From the cell containing the given text, extract its center point as (X, Y) coordinate. 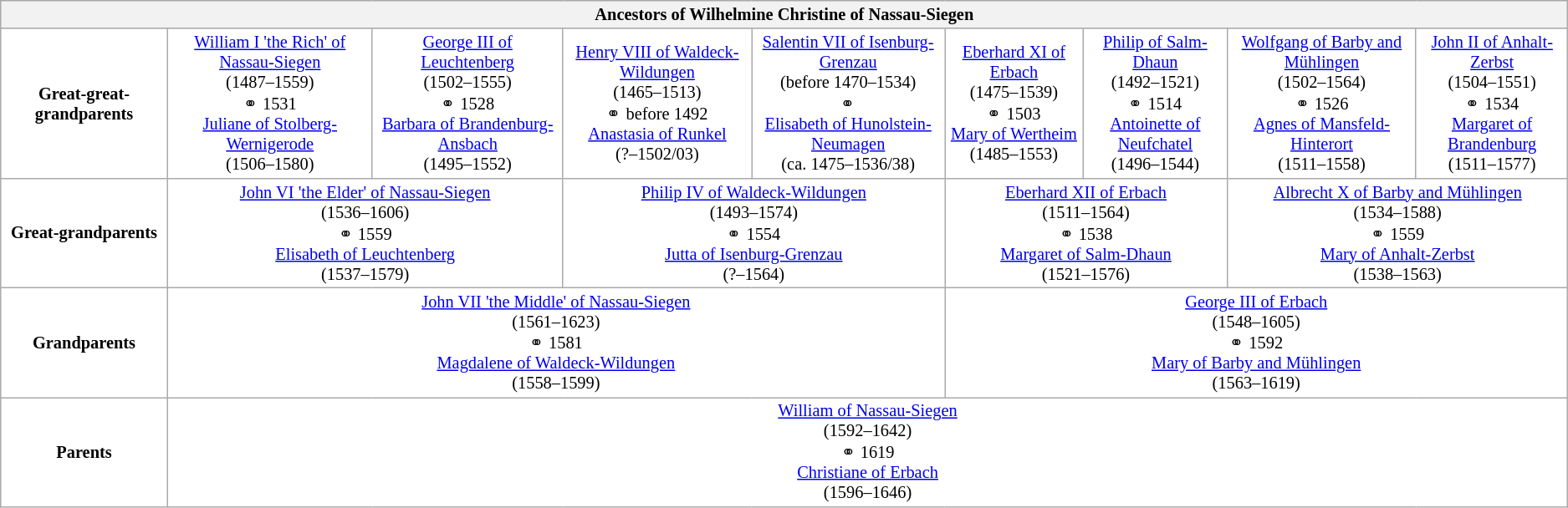
Eberhard XII of Erbach(1511–1564)⚭ 1538Margaret of Salm-Dhaun(1521–1576) (1086, 232)
John II of Anhalt-Zerbst(1504–1551)⚭ 1534Margaret of Brandenburg(1511–1577) (1492, 104)
John VII 'the Middle' of Nassau-Siegen(1561–1623)⚭ 1581Magdalene of Waldeck-Wildungen(1558–1599) (555, 343)
Parents (84, 451)
William I 'the Rich' of Nassau-Siegen(1487–1559)⚭ 1531Juliane of Stolberg-Wernigerode(1506–1580) (269, 104)
William of Nassau-Siegen(1592–1642)⚭ 1619Christiane of Erbach(1596–1646) (868, 451)
Albrecht X of Barby and Mühlingen(1534–1588)⚭ 1559Mary of Anhalt-Zerbst(1538–1563) (1397, 232)
Philip of Salm-Dhaun(1492–1521)⚭ 1514Antoinette of Neufchatel(1496–1544) (1155, 104)
Grandparents (84, 343)
John VI 'the Elder' of Nassau-Siegen(1536–1606)⚭ 1559Elisabeth of Leuchtenberg(1537–1579) (365, 232)
Wolfgang of Barby and Mühlingen(1502–1564)⚭ 1526Agnes of Mansfeld-Hinterort(1511–1558) (1321, 104)
George III of Leuchtenberg(1502–1555)⚭ 1528Barbara of Brandenburg-Ansbach(1495–1552) (467, 104)
Philip IV of Waldeck-Wildungen(1493–1574)⚭ 1554Jutta of Isenburg-Grenzau(?–1564) (753, 232)
Ancestors of Wilhelmine Christine of Nassau-Siegen (784, 14)
Henry VIII of Waldeck-Wildungen(1465–1513)⚭ before 1492Anastasia of Runkel(?–1502/03) (657, 104)
Salentin VII of Isenburg-Grenzau(before 1470–1534)⚭Elisabeth of Hunolstein-Neumagen(ca. 1475–1536/38) (848, 104)
Eberhard XI of Erbach(1475–1539)⚭ 1503Mary of Wertheim(1485–1553) (1014, 104)
Great-great-grandparents (84, 104)
Great-grandparents (84, 232)
George III of Erbach(1548–1605)⚭ 1592Mary of Barby and Mühlingen(1563–1619) (1256, 343)
